From the cell containing the given text, extract its center point as [x, y] coordinate. 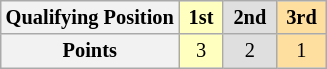
Points [90, 51]
3rd [301, 17]
1 [301, 51]
3 [202, 51]
2 [250, 51]
1st [202, 17]
Qualifying Position [90, 17]
2nd [250, 17]
